Pinpoint the cell where the given text exists, returning its (X, Y) midpoint coordinate. 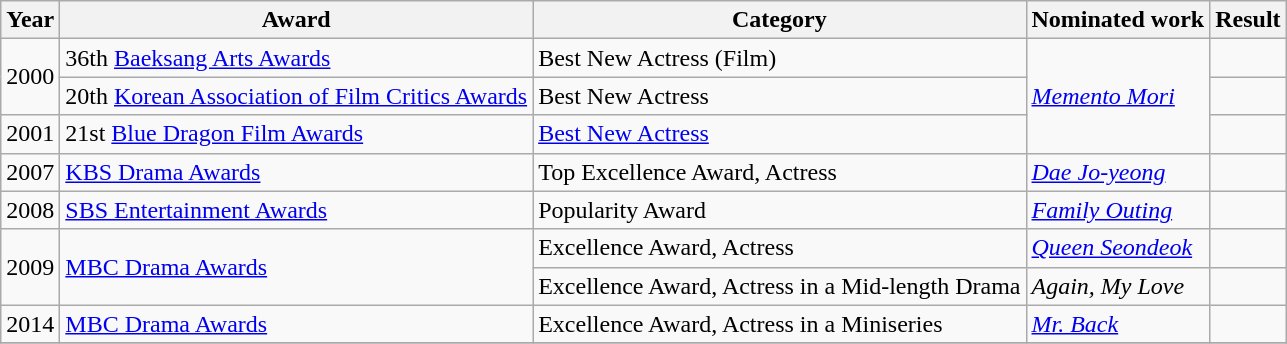
2001 (30, 134)
2014 (30, 324)
Again, My Love (1118, 286)
KBS Drama Awards (296, 172)
21st Blue Dragon Film Awards (296, 134)
2007 (30, 172)
Award (296, 20)
Best New Actress (Film) (780, 58)
Family Outing (1118, 210)
36th Baeksang Arts Awards (296, 58)
SBS Entertainment Awards (296, 210)
2009 (30, 267)
20th Korean Association of Film Critics Awards (296, 96)
Popularity Award (780, 210)
Excellence Award, Actress in a Miniseries (780, 324)
2008 (30, 210)
Dae Jo-yeong (1118, 172)
Year (30, 20)
Nominated work (1118, 20)
Result (1248, 20)
Memento Mori (1118, 96)
Excellence Award, Actress (780, 248)
Excellence Award, Actress in a Mid-length Drama (780, 286)
Mr. Back (1118, 324)
Category (780, 20)
Top Excellence Award, Actress (780, 172)
2000 (30, 77)
Queen Seondeok (1118, 248)
